Search for the cell housing the specified text and yield its (X, Y) center coordinate. 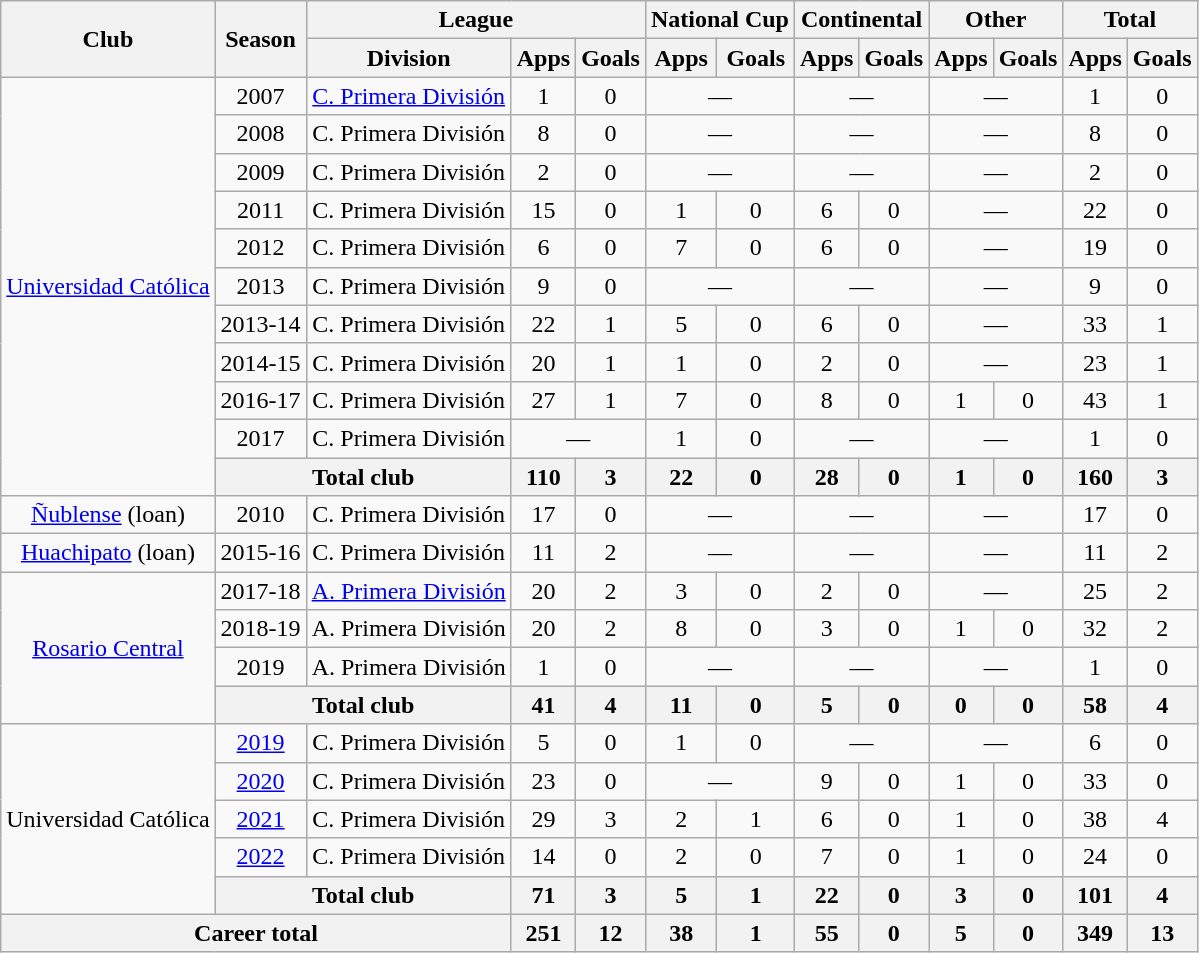
14 (543, 857)
Career total (256, 933)
2018-19 (260, 629)
2014-15 (260, 362)
Continental (861, 20)
13 (1162, 933)
25 (1095, 591)
2012 (260, 248)
2010 (260, 515)
2007 (260, 96)
43 (1095, 400)
15 (543, 210)
28 (826, 477)
27 (543, 400)
Huachipato (loan) (108, 553)
2015-16 (260, 553)
12 (611, 933)
251 (543, 933)
Rosario Central (108, 648)
58 (1095, 705)
29 (543, 819)
2021 (260, 819)
2011 (260, 210)
24 (1095, 857)
101 (1095, 895)
League (476, 20)
2020 (260, 781)
2016-17 (260, 400)
Total (1130, 20)
Division (408, 58)
2013 (260, 286)
41 (543, 705)
2017 (260, 438)
2013-14 (260, 324)
Club (108, 39)
National Cup (720, 20)
19 (1095, 248)
2022 (260, 857)
32 (1095, 629)
55 (826, 933)
110 (543, 477)
2009 (260, 172)
71 (543, 895)
349 (1095, 933)
Other (996, 20)
Season (260, 39)
2008 (260, 134)
2017-18 (260, 591)
Ñublense (loan) (108, 515)
160 (1095, 477)
